Scan for the cell matching the given text and deliver its [X, Y] coordinate at center. 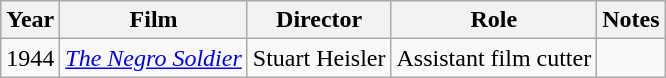
Assistant film cutter [494, 58]
Stuart Heisler [319, 58]
Film [154, 20]
1944 [30, 58]
Role [494, 20]
The Negro Soldier [154, 58]
Director [319, 20]
Year [30, 20]
Notes [631, 20]
